Return the [X, Y] coordinate for the center point of the cell that contains the specified text.  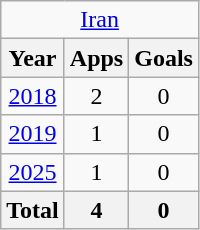
Apps [96, 58]
Iran [100, 20]
2 [96, 96]
2025 [33, 172]
4 [96, 210]
2019 [33, 134]
Goals [164, 58]
Year [33, 58]
2018 [33, 96]
Total [33, 210]
